Return the (x, y) coordinate for the center point of the cell that contains the specified text.  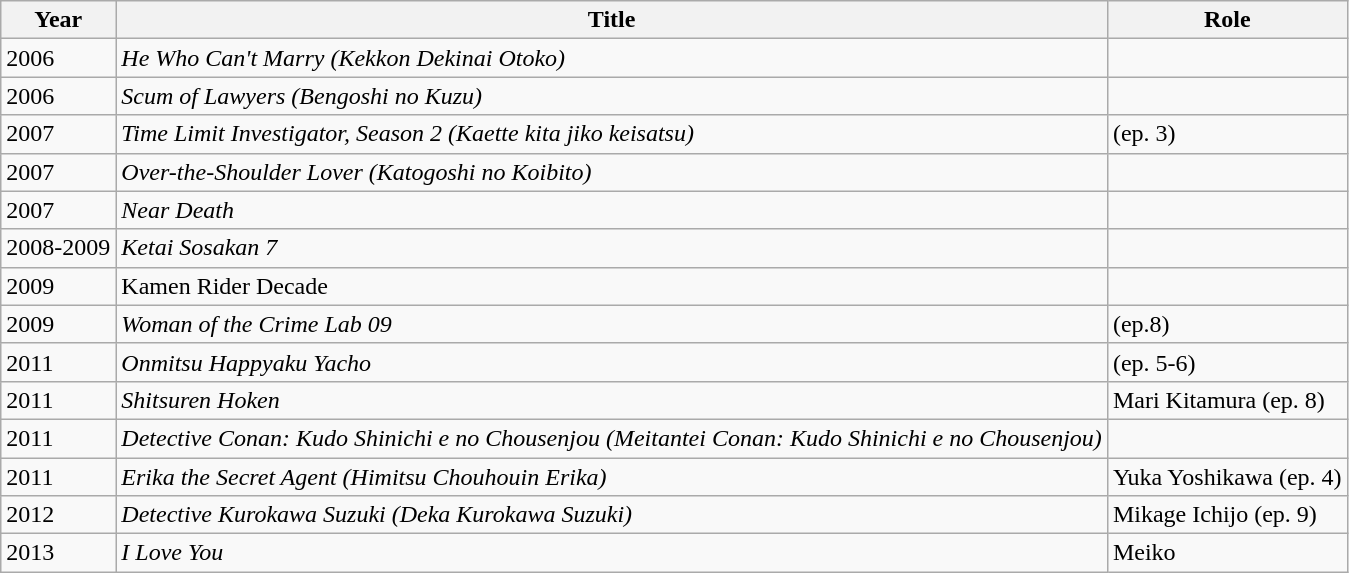
Meiko (1227, 553)
2013 (58, 553)
Over-the-Shoulder Lover (Katogoshi no Koibito) (612, 172)
Erika the Secret Agent (Himitsu Chouhouin Erika) (612, 477)
Year (58, 20)
Yuka Yoshikawa (ep. 4) (1227, 477)
Onmitsu Happyaku Yacho (612, 362)
2008-2009 (58, 248)
Kamen Rider Decade (612, 286)
I Love You (612, 553)
Scum of Lawyers (Bengoshi no Kuzu) (612, 96)
Mikage Ichijo (ep. 9) (1227, 515)
Time Limit Investigator, Season 2 (Kaette kita jiko keisatsu) (612, 134)
Detective Kurokawa Suzuki (Deka Kurokawa Suzuki) (612, 515)
Ketai Sosakan 7 (612, 248)
2012 (58, 515)
(ep.8) (1227, 324)
Role (1227, 20)
Detective Conan: Kudo Shinichi e no Chousenjou (Meitantei Conan: Kudo Shinichi e no Chousenjou) (612, 438)
Shitsuren Hoken (612, 400)
Woman of the Crime Lab 09 (612, 324)
Title (612, 20)
Mari Kitamura (ep. 8) (1227, 400)
He Who Can't Marry (Kekkon Dekinai Otoko) (612, 58)
(ep. 3) (1227, 134)
(ep. 5-6) (1227, 362)
Near Death (612, 210)
